Capture the cell that displays the provided text and extract its [X, Y] central coordinate. 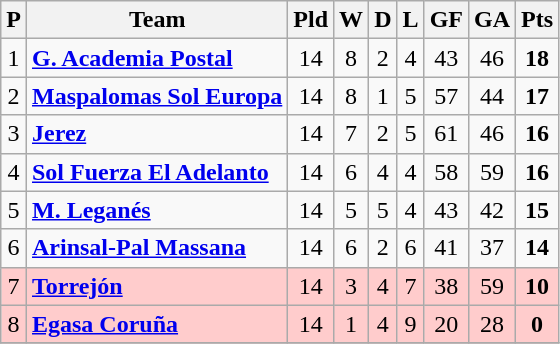
42 [492, 210]
44 [492, 96]
Maspalomas Sol Europa [156, 96]
Egasa Coruña [156, 324]
0 [538, 324]
D [383, 20]
Team [156, 20]
18 [538, 58]
37 [492, 248]
9 [410, 324]
Arinsal-Pal Massana [156, 248]
Pts [538, 20]
58 [446, 172]
M. Leganés [156, 210]
Sol Fuerza El Adelanto [156, 172]
G. Academia Postal [156, 58]
15 [538, 210]
L [410, 20]
61 [446, 134]
20 [446, 324]
Jerez [156, 134]
Pld [311, 20]
P [14, 20]
10 [538, 286]
41 [446, 248]
Torrejón [156, 286]
38 [446, 286]
17 [538, 96]
28 [492, 324]
57 [446, 96]
W [352, 20]
GA [492, 20]
GF [446, 20]
